Provide the [x, y] coordinate of the cell's center where the given text is located.  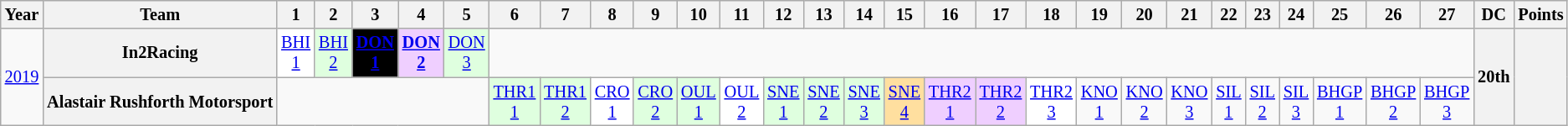
21 [1190, 14]
16 [951, 14]
3 [375, 14]
1 [296, 14]
KNO1 [1099, 102]
Year [22, 14]
8 [612, 14]
27 [1447, 14]
22 [1228, 14]
SNE1 [783, 102]
4 [422, 14]
26 [1393, 14]
BHGP3 [1447, 102]
In2Racing [160, 53]
KNO2 [1145, 102]
23 [1263, 14]
CRO1 [612, 102]
THR12 [566, 102]
KNO3 [1190, 102]
6 [515, 14]
2019 [22, 77]
DON2 [422, 53]
THR11 [515, 102]
OUL2 [742, 102]
SNE2 [823, 102]
Team [160, 14]
SNE3 [864, 102]
SIL2 [1263, 102]
BHGP1 [1340, 102]
BHI2 [333, 53]
17 [1001, 14]
25 [1340, 14]
CRO2 [655, 102]
THR22 [1001, 102]
15 [904, 14]
10 [699, 14]
BHGP2 [1393, 102]
5 [467, 14]
THR23 [1051, 102]
14 [864, 14]
SNE4 [904, 102]
DON3 [467, 53]
SIL1 [1228, 102]
12 [783, 14]
20 [1145, 14]
BHI1 [296, 53]
7 [566, 14]
20th [1494, 77]
24 [1296, 14]
OUL1 [699, 102]
SIL3 [1296, 102]
18 [1051, 14]
DC [1494, 14]
2 [333, 14]
11 [742, 14]
19 [1099, 14]
DON1 [375, 53]
Points [1540, 14]
THR21 [951, 102]
13 [823, 14]
9 [655, 14]
Alastair Rushforth Motorsport [160, 102]
